Identify which cell holds the provided text, then report its [x, y] central coordinate. 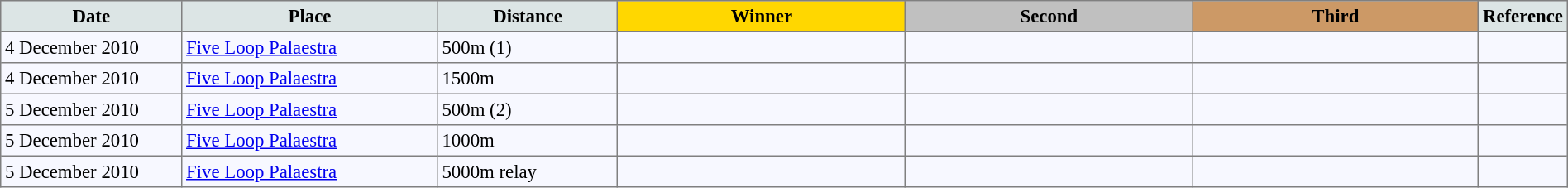
Date [91, 17]
Place [309, 17]
1500m [528, 79]
500m (1) [528, 47]
Winner [762, 17]
Second [1049, 17]
500m (2) [528, 109]
Third [1336, 17]
1000m [528, 141]
5000m relay [528, 171]
Reference [1523, 17]
Distance [528, 17]
